Locate the cell with the specified text and output its (x, y) center coordinate. 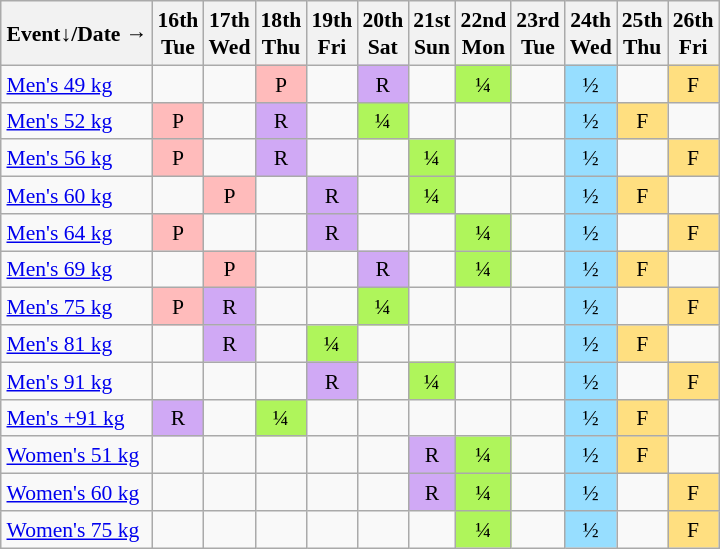
Women's 75 kg (76, 528)
22ndMon (484, 33)
Men's 75 kg (76, 306)
26thFri (694, 33)
Men's 91 kg (76, 380)
Men's 52 kg (76, 120)
25thThu (642, 33)
Men's 49 kg (76, 84)
24thWed (591, 33)
21stSun (432, 33)
16thTue (178, 33)
Men's 81 kg (76, 344)
Women's 51 kg (76, 454)
19thFri (332, 33)
Men's +91 kg (76, 418)
Event↓/Date → (76, 33)
23rdTue (538, 33)
18thThu (282, 33)
Women's 60 kg (76, 492)
Men's 69 kg (76, 268)
17thWed (229, 33)
Men's 56 kg (76, 158)
Men's 64 kg (76, 232)
Men's 60 kg (76, 194)
20thSat (382, 33)
